Return (x, y) of the center of cell containing provided text 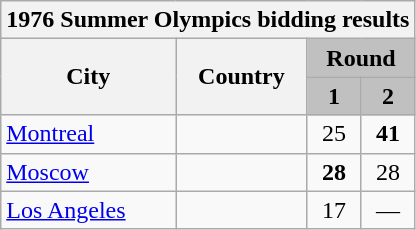
Moscow (88, 172)
Montreal (88, 134)
Country (242, 77)
Round (361, 58)
25 (334, 134)
1976 Summer Olympics bidding results (208, 20)
Los Angeles (88, 210)
— (388, 210)
1 (334, 96)
City (88, 77)
2 (388, 96)
41 (388, 134)
17 (334, 210)
